Return (x, y) of the center of cell containing provided text 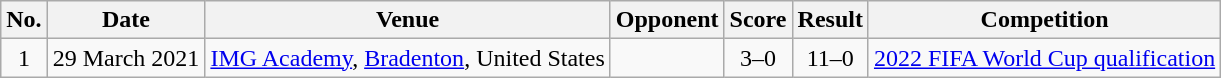
Result (830, 20)
Opponent (667, 20)
No. (24, 20)
Competition (1044, 20)
IMG Academy, Bradenton, United States (408, 58)
Score (758, 20)
11–0 (830, 58)
2022 FIFA World Cup qualification (1044, 58)
3–0 (758, 58)
Venue (408, 20)
Date (126, 20)
1 (24, 58)
29 March 2021 (126, 58)
